Return the [x, y] coordinate for the center point of the cell that contains the specified text.  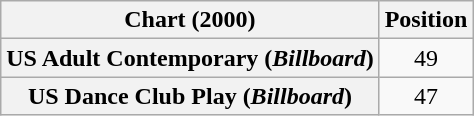
49 [426, 58]
US Adult Contemporary (Billboard) [190, 58]
Chart (2000) [190, 20]
Position [426, 20]
US Dance Club Play (Billboard) [190, 96]
47 [426, 96]
